Search for the cell housing the specified text and yield its (X, Y) center coordinate. 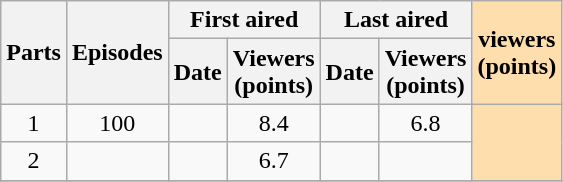
6.7 (274, 161)
Parts (34, 52)
Episodes (117, 52)
8.4 (274, 123)
viewers (points) (517, 52)
Last aired (396, 20)
1 (34, 123)
6.8 (426, 123)
2 (34, 161)
First aired (244, 20)
100 (117, 123)
